Detect which cell encompasses the target text, then output its (x, y) center coordinate. 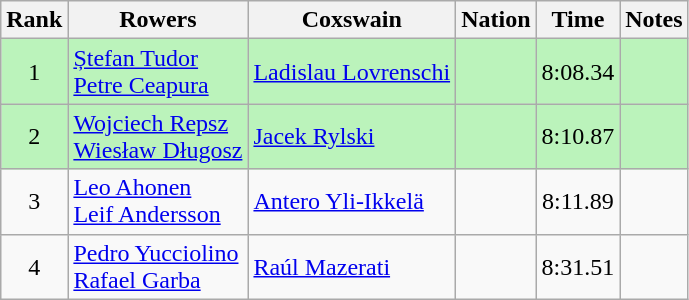
8:10.87 (578, 136)
Raúl Mazerati (352, 266)
Jacek Rylski (352, 136)
Ștefan TudorPetre Ceapura (158, 72)
Time (578, 20)
1 (34, 72)
Pedro YucciolinoRafael Garba (158, 266)
8:11.89 (578, 202)
4 (34, 266)
Antero Yli-Ikkelä (352, 202)
Nation (496, 20)
8:08.34 (578, 72)
Wojciech RepszWiesław Długosz (158, 136)
Ladislau Lovrenschi (352, 72)
Notes (654, 20)
2 (34, 136)
Leo AhonenLeif Andersson (158, 202)
Rowers (158, 20)
Coxswain (352, 20)
Rank (34, 20)
3 (34, 202)
8:31.51 (578, 266)
